From the cell containing the given text, extract its center point as [X, Y] coordinate. 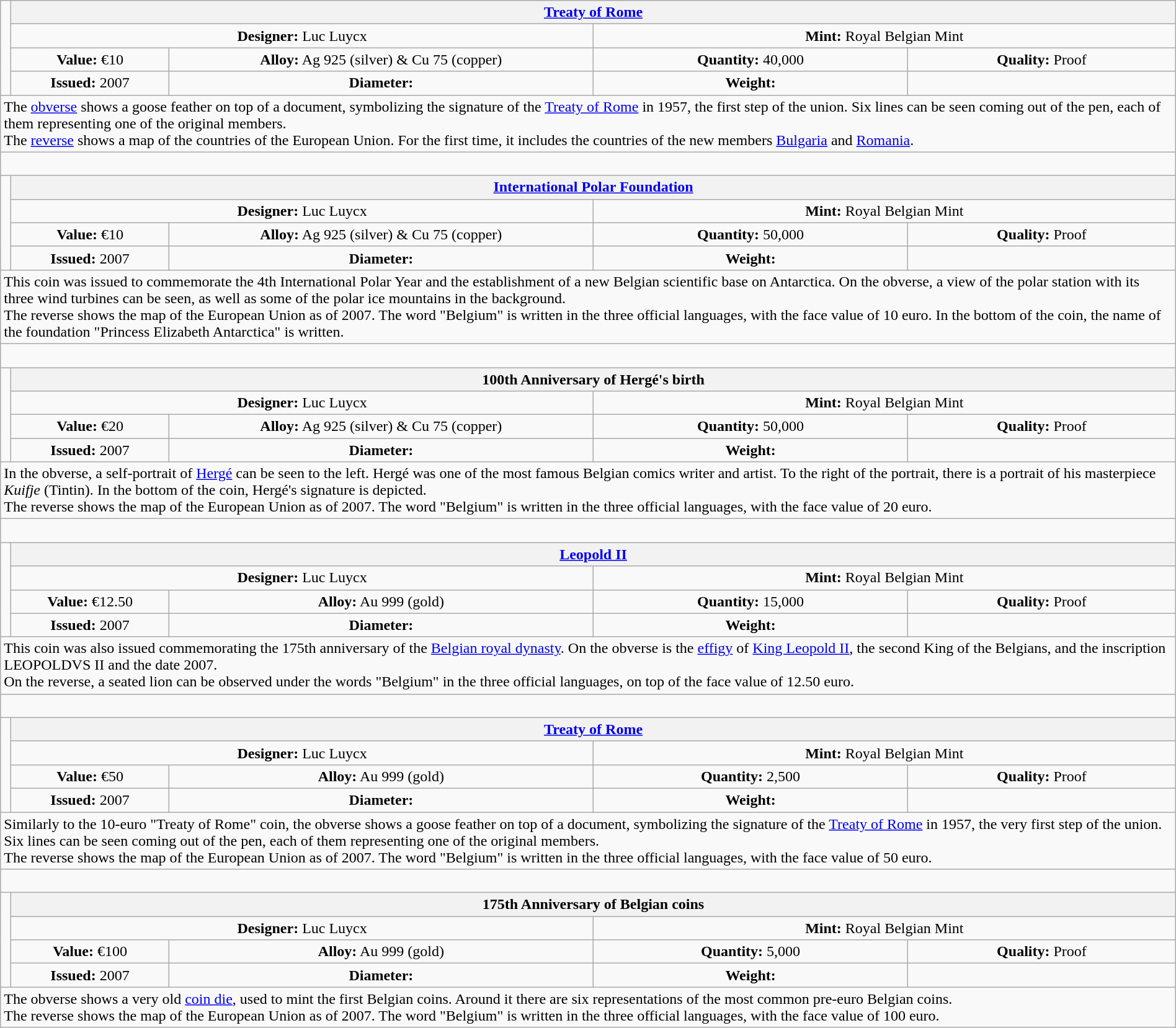
Value: €12.50 [90, 601]
International Polar Foundation [593, 187]
Value: €50 [90, 776]
Value: €20 [90, 427]
Quantity: 15,000 [751, 601]
Quantity: 5,000 [751, 952]
100th Anniversary of Hergé's birth [593, 379]
175th Anniversary of Belgian coins [593, 905]
Leopold II [593, 554]
Quantity: 2,500 [751, 776]
Value: €100 [90, 952]
Quantity: 40,000 [751, 60]
